Identify which cell holds the provided text, then report its (x, y) central coordinate. 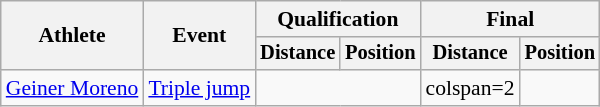
Athlete (72, 36)
colspan=2 (470, 88)
Event (199, 36)
Final (510, 19)
Triple jump (199, 88)
Qualification (338, 19)
Geiner Moreno (72, 88)
